Output the [x, y] coordinate of the center of the cell containing the given text.  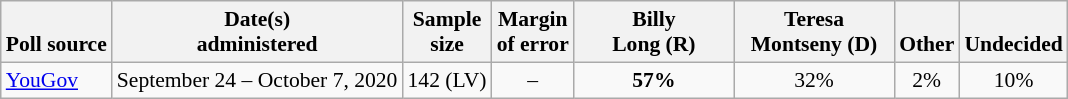
2% [926, 80]
BillyLong (R) [654, 32]
Samplesize [446, 32]
– [533, 80]
YouGov [56, 80]
TeresaMontseny (D) [814, 32]
32% [814, 80]
142 (LV) [446, 80]
10% [1013, 80]
Poll source [56, 32]
Date(s)administered [258, 32]
Marginof error [533, 32]
September 24 – October 7, 2020 [258, 80]
Other [926, 32]
57% [654, 80]
Undecided [1013, 32]
